Capture the cell that displays the provided text and extract its (x, y) central coordinate. 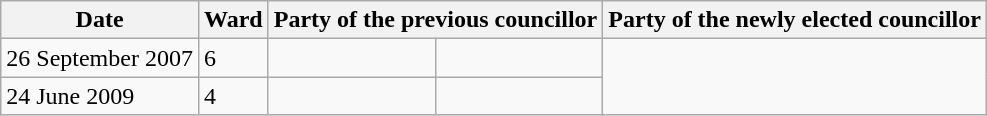
Date (100, 20)
Ward (233, 20)
26 September 2007 (100, 58)
6 (233, 58)
Party of the previous councillor (436, 20)
Party of the newly elected councillor (795, 20)
24 June 2009 (100, 96)
4 (233, 96)
